Provide the (X, Y) coordinate of the cell's center where the given text is located.  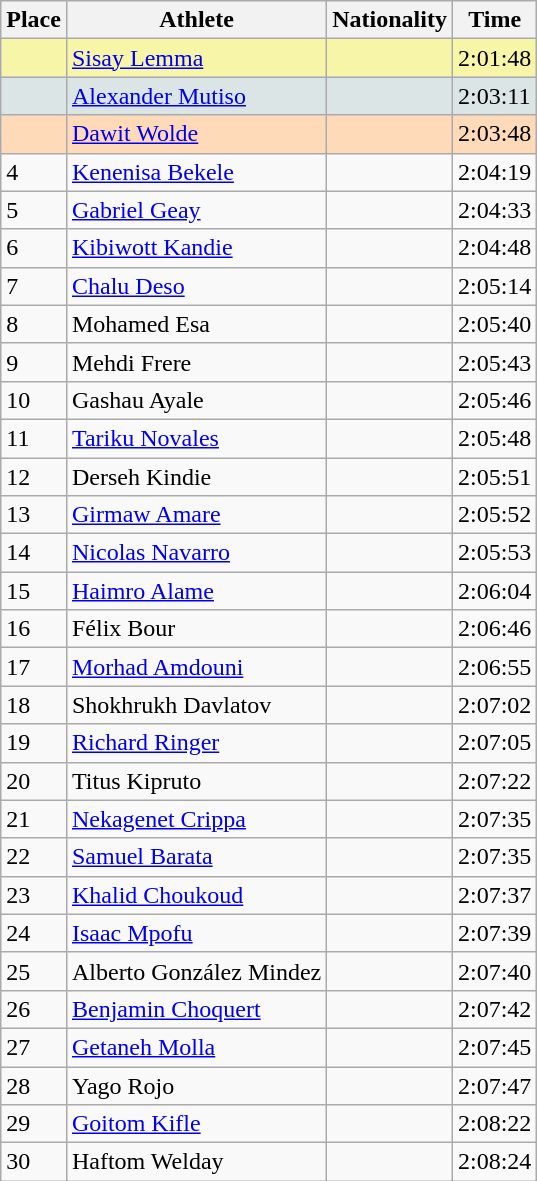
28 (34, 1085)
25 (34, 971)
2:03:11 (494, 96)
Félix Bour (196, 629)
Place (34, 20)
2:04:19 (494, 172)
4 (34, 172)
2:07:40 (494, 971)
19 (34, 743)
22 (34, 857)
Sisay Lemma (196, 58)
27 (34, 1047)
2:01:48 (494, 58)
Chalu Deso (196, 286)
Getaneh Molla (196, 1047)
11 (34, 438)
2:05:40 (494, 324)
2:08:22 (494, 1124)
Yago Rojo (196, 1085)
16 (34, 629)
24 (34, 933)
Goitom Kifle (196, 1124)
Nicolas Navarro (196, 553)
2:05:51 (494, 477)
29 (34, 1124)
Kibiwott Kandie (196, 248)
Titus Kipruto (196, 781)
Mehdi Frere (196, 362)
2:07:47 (494, 1085)
6 (34, 248)
2:08:24 (494, 1162)
Haimro Alame (196, 591)
9 (34, 362)
30 (34, 1162)
2:06:46 (494, 629)
Derseh Kindie (196, 477)
Kenenisa Bekele (196, 172)
Isaac Mpofu (196, 933)
2:05:14 (494, 286)
Benjamin Choquert (196, 1009)
Khalid Choukoud (196, 895)
14 (34, 553)
13 (34, 515)
2:05:43 (494, 362)
Morhad Amdouni (196, 667)
2:07:45 (494, 1047)
2:04:48 (494, 248)
2:04:33 (494, 210)
Athlete (196, 20)
5 (34, 210)
2:07:37 (494, 895)
2:07:02 (494, 705)
Nationality (390, 20)
2:07:42 (494, 1009)
Haftom Welday (196, 1162)
10 (34, 400)
8 (34, 324)
2:07:39 (494, 933)
2:05:52 (494, 515)
15 (34, 591)
Gashau Ayale (196, 400)
2:05:53 (494, 553)
7 (34, 286)
Tariku Novales (196, 438)
Time (494, 20)
2:06:04 (494, 591)
2:07:05 (494, 743)
Richard Ringer (196, 743)
20 (34, 781)
2:05:48 (494, 438)
23 (34, 895)
21 (34, 819)
Samuel Barata (196, 857)
18 (34, 705)
12 (34, 477)
2:07:22 (494, 781)
Dawit Wolde (196, 134)
2:05:46 (494, 400)
26 (34, 1009)
Girmaw Amare (196, 515)
Alberto González Mindez (196, 971)
Shokhrukh Davlatov (196, 705)
17 (34, 667)
Mohamed Esa (196, 324)
Gabriel Geay (196, 210)
2:03:48 (494, 134)
2:06:55 (494, 667)
Nekagenet Crippa (196, 819)
Alexander Mutiso (196, 96)
